Find where the given text appears and provide that cell's center as [X, Y] coordinate. 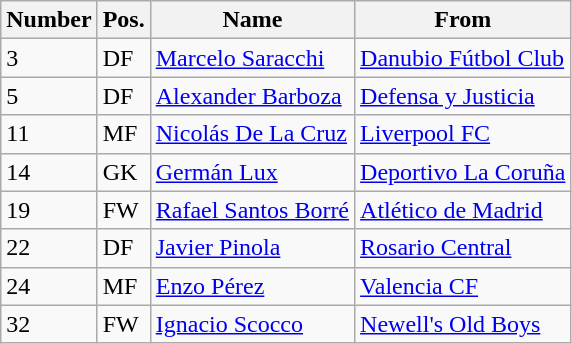
Ignacio Scocco [252, 324]
3 [49, 58]
5 [49, 96]
11 [49, 134]
Liverpool FC [463, 134]
19 [49, 210]
Danubio Fútbol Club [463, 58]
Defensa y Justicia [463, 96]
14 [49, 172]
Germán Lux [252, 172]
Deportivo La Coruña [463, 172]
Enzo Pérez [252, 286]
Newell's Old Boys [463, 324]
Number [49, 20]
32 [49, 324]
Rosario Central [463, 248]
Alexander Barboza [252, 96]
Javier Pinola [252, 248]
Marcelo Saracchi [252, 58]
Rafael Santos Borré [252, 210]
From [463, 20]
Valencia CF [463, 286]
Pos. [124, 20]
Nicolás De La Cruz [252, 134]
GK [124, 172]
24 [49, 286]
Name [252, 20]
Atlético de Madrid [463, 210]
22 [49, 248]
